Determine the (X, Y) coordinate at the center of the cell enclosing the given text.  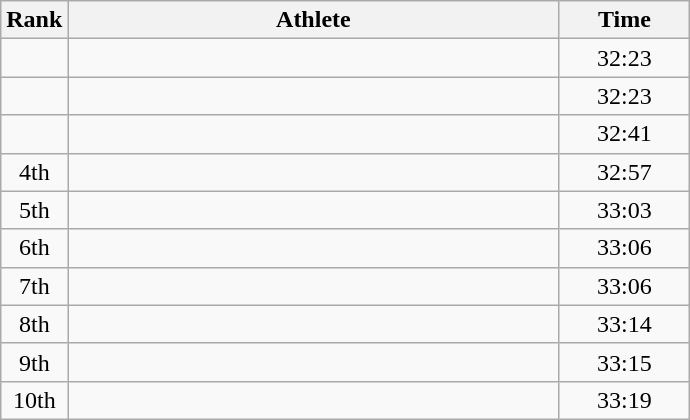
Athlete (314, 20)
33:19 (624, 400)
6th (34, 248)
5th (34, 210)
32:41 (624, 134)
33:03 (624, 210)
4th (34, 172)
9th (34, 362)
33:14 (624, 324)
10th (34, 400)
8th (34, 324)
33:15 (624, 362)
7th (34, 286)
Time (624, 20)
32:57 (624, 172)
Rank (34, 20)
